Provide the (x, y) coordinate of the cell's center where the given text is located.  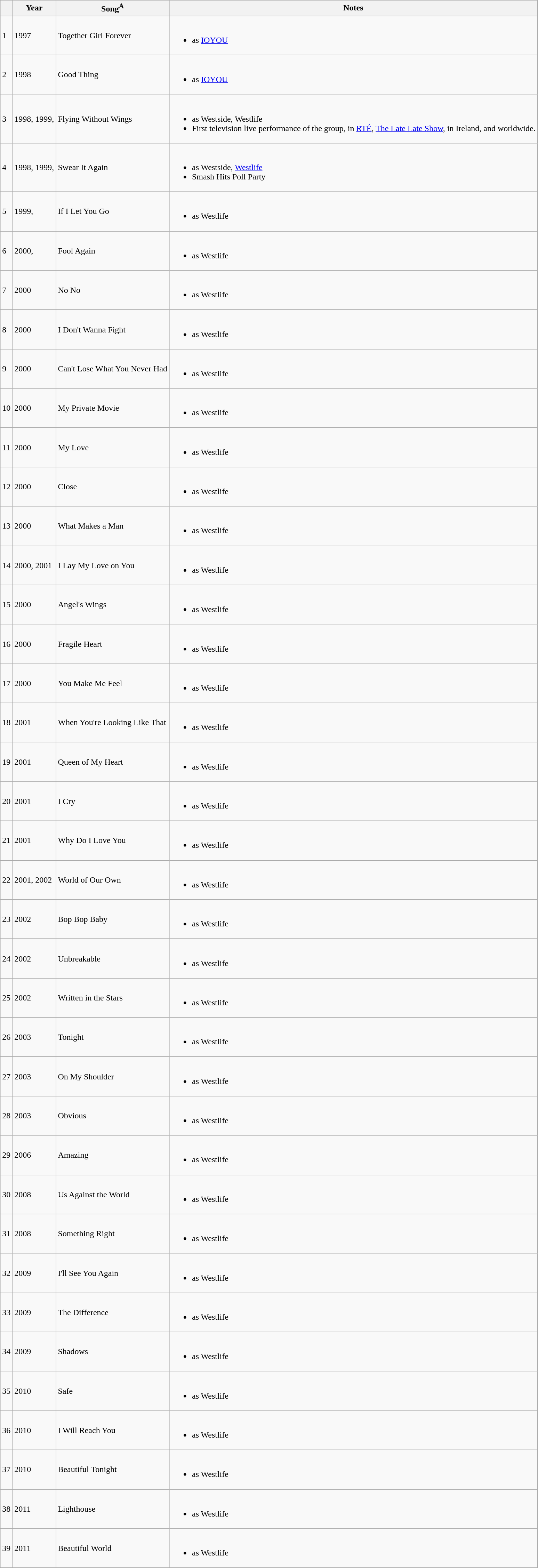
15 (6, 604)
32 (6, 1273)
Swear It Again (113, 167)
10 (6, 408)
4 (6, 167)
Tonight (113, 1037)
23 (6, 919)
On My Shoulder (113, 1077)
Written in the Stars (113, 998)
Fool Again (113, 251)
Beautiful World (113, 1548)
19 (6, 762)
Bop Bop Baby (113, 919)
22 (6, 880)
20 (6, 801)
Lighthouse (113, 1509)
Can't Lose What You Never Had (113, 369)
What Makes a Man (113, 526)
Unbreakable (113, 958)
16 (6, 644)
Why Do I Love You (113, 841)
Fragile Heart (113, 644)
Us Against the World (113, 1194)
Queen of My Heart (113, 762)
I Lay My Love on You (113, 565)
I Don't Wanna Fight (113, 330)
7 (6, 290)
1997 (34, 35)
as Westside, WestlifeSmash Hits Poll Party (353, 167)
30 (6, 1194)
Good Thing (113, 74)
I'll See You Again (113, 1273)
36 (6, 1430)
9 (6, 369)
26 (6, 1037)
My Private Movie (113, 408)
Together Girl Forever (113, 35)
1998 (34, 74)
Beautiful Tonight (113, 1470)
I Cry (113, 801)
25 (6, 998)
World of Our Own (113, 880)
21 (6, 841)
Obvious (113, 1116)
37 (6, 1470)
29 (6, 1155)
1 (6, 35)
Flying Without Wings (113, 119)
27 (6, 1077)
When You're Looking Like That (113, 723)
Notes (353, 8)
SongA (113, 8)
The Difference (113, 1312)
You Make Me Feel (113, 683)
39 (6, 1548)
33 (6, 1312)
I Will Reach You (113, 1430)
as Westside, WestlifeFirst television live performance of the group, in RTÉ, The Late Late Show, in Ireland, and worldwide. (353, 119)
2000, (34, 251)
2001, 2002 (34, 880)
2006 (34, 1155)
8 (6, 330)
24 (6, 958)
2000, 2001 (34, 565)
Close (113, 487)
No No (113, 290)
Year (34, 8)
28 (6, 1116)
Safe (113, 1391)
14 (6, 565)
6 (6, 251)
My Love (113, 447)
35 (6, 1391)
Shadows (113, 1351)
12 (6, 487)
17 (6, 683)
1999, (34, 211)
31 (6, 1234)
11 (6, 447)
3 (6, 119)
5 (6, 211)
18 (6, 723)
2 (6, 74)
Something Right (113, 1234)
Amazing (113, 1155)
38 (6, 1509)
If I Let You Go (113, 211)
13 (6, 526)
34 (6, 1351)
Angel's Wings (113, 604)
